Search for the cell housing the specified text and yield its [X, Y] center coordinate. 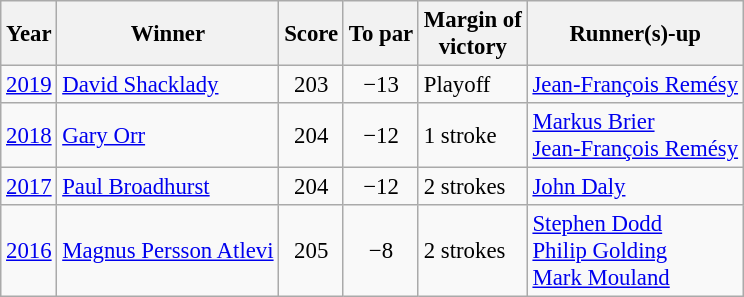
−13 [380, 85]
2016 [29, 251]
Margin ofvictory [472, 34]
2019 [29, 85]
Score [312, 34]
Playoff [472, 85]
To par [380, 34]
2018 [29, 136]
Winner [168, 34]
John Daly [635, 187]
Runner(s)-up [635, 34]
Markus Brier Jean-François Remésy [635, 136]
205 [312, 251]
Magnus Persson Atlevi [168, 251]
Year [29, 34]
−8 [380, 251]
2017 [29, 187]
Gary Orr [168, 136]
Jean-François Remésy [635, 85]
Paul Broadhurst [168, 187]
1 stroke [472, 136]
Stephen Dodd Philip Golding Mark Mouland [635, 251]
David Shacklady [168, 85]
203 [312, 85]
